Scan for the cell matching the given text and deliver its [x, y] coordinate at center. 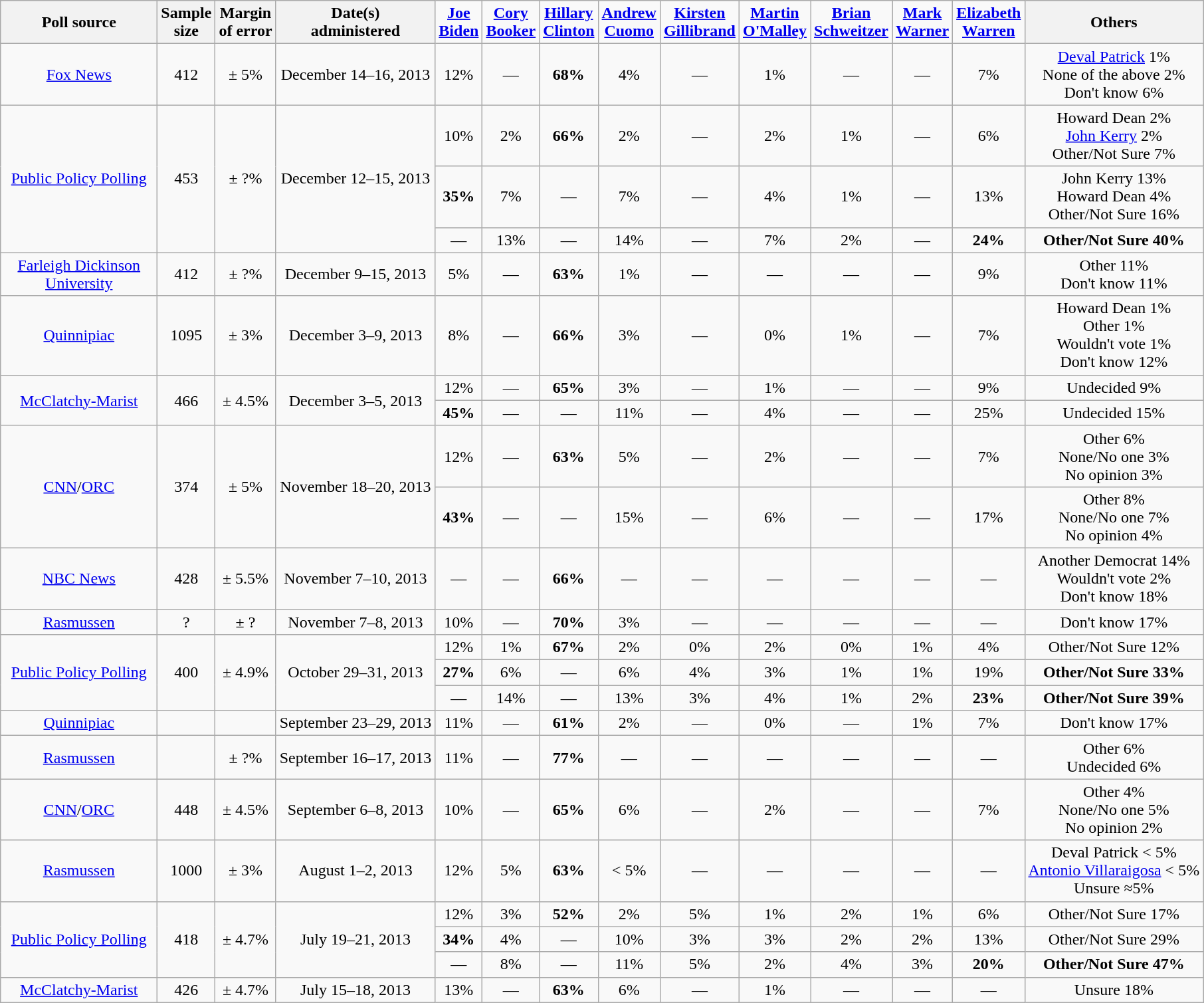
Date(s) administered [355, 23]
Farleigh Dickinson University [79, 274]
December 3–5, 2013 [355, 400]
Margin of error [246, 23]
Another Democrat 14%Wouldn't vote 2%Don't know 18% [1114, 578]
466 [186, 400]
MarkWarner [922, 23]
23% [989, 698]
Other 4%None/No one 5%No opinion 2% [1114, 810]
Deval Patrick < 5%Antonio Villaraigosa < 5%Unsure ≈5% [1114, 871]
1095 [186, 335]
25% [989, 413]
400 [186, 673]
JoeBiden [458, 23]
24% [989, 240]
Other/Not Sure 29% [1114, 939]
Fox News [79, 74]
17% [989, 517]
418 [186, 939]
453 [186, 179]
August 1–2, 2013 [355, 871]
34% [458, 939]
Other 8%None/No one 7%No opinion 4% [1114, 517]
± ? [246, 621]
December 12–15, 2013 [355, 179]
December 9–15, 2013 [355, 274]
KirstenGillibrand [699, 23]
November 7–10, 2013 [355, 578]
November 18–20, 2013 [355, 487]
< 5% [629, 871]
Howard Dean 2%John Kerry 2%Other/Not Sure 7% [1114, 136]
15% [629, 517]
Other/Not Sure 33% [1114, 673]
Other 11%Don't know 11% [1114, 274]
September 6–8, 2013 [355, 810]
Deval Patrick 1%None of the above 2%Don't know 6% [1114, 74]
Other/Not Sure 40% [1114, 240]
AndrewCuomo [629, 23]
27% [458, 673]
19% [989, 673]
John Kerry 13%Howard Dean 4%Other/Not Sure 16% [1114, 197]
September 16–17, 2013 [355, 758]
61% [569, 723]
426 [186, 990]
20% [989, 964]
Other 6%None/No one 3%No opinion 3% [1114, 456]
± 5.5% [246, 578]
October 29–31, 2013 [355, 673]
428 [186, 578]
November 7–8, 2013 [355, 621]
374 [186, 487]
NBC News [79, 578]
Howard Dean 1%Other 1%Wouldn't vote 1%Don't know 12% [1114, 335]
77% [569, 758]
ElizabethWarren [989, 23]
70% [569, 621]
Undecided 9% [1114, 388]
CoryBooker [511, 23]
Other/Not Sure 12% [1114, 647]
Other/Not Sure 39% [1114, 698]
Others [1114, 23]
68% [569, 74]
Other 6%Undecided 6% [1114, 758]
448 [186, 810]
± 4.9% [246, 673]
67% [569, 647]
July 19–21, 2013 [355, 939]
Undecided 15% [1114, 413]
Poll source [79, 23]
Other/Not Sure 17% [1114, 914]
MartinO'Malley [775, 23]
1000 [186, 871]
BrianSchweitzer [852, 23]
? [186, 621]
Samplesize [186, 23]
December 14–16, 2013 [355, 74]
43% [458, 517]
HillaryClinton [569, 23]
52% [569, 914]
July 15–18, 2013 [355, 990]
Other/Not Sure 47% [1114, 964]
Unsure 18% [1114, 990]
35% [458, 197]
September 23–29, 2013 [355, 723]
December 3–9, 2013 [355, 335]
45% [458, 413]
